Search for the cell housing the specified text and yield its [X, Y] center coordinate. 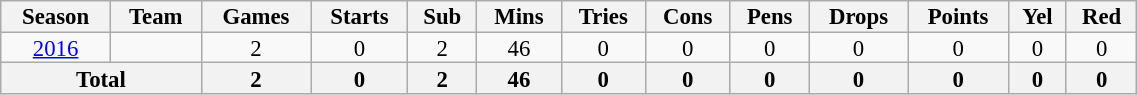
Starts [360, 16]
Mins [520, 16]
2016 [56, 48]
Sub [442, 16]
Team [156, 16]
Red [1101, 16]
Season [56, 16]
Yel [1037, 16]
Cons [688, 16]
Games [256, 16]
Points [958, 16]
Tries [603, 16]
Total [101, 78]
Pens [770, 16]
Drops [858, 16]
